For the text-containing cell, return its midpoint in (X, Y) coordinate format. 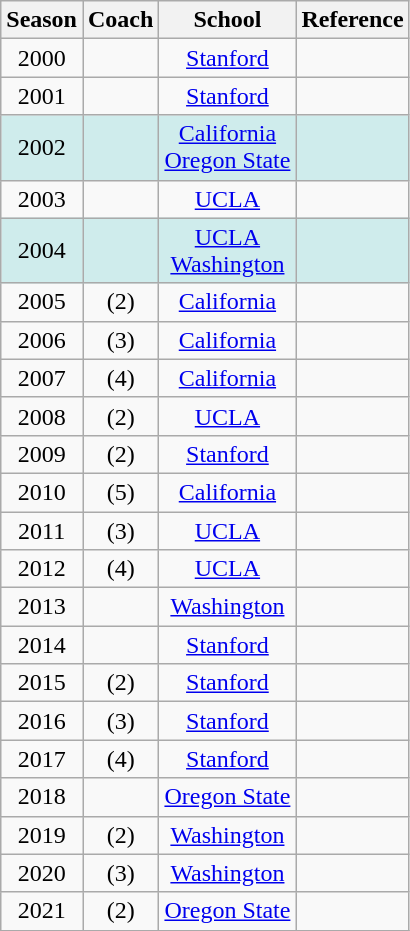
2017 (42, 759)
2008 (42, 416)
2004 (42, 250)
2013 (42, 607)
Reference (352, 20)
2001 (42, 96)
2000 (42, 58)
2012 (42, 569)
2020 (42, 873)
2010 (42, 492)
(5) (120, 492)
2002 (42, 148)
2014 (42, 645)
2011 (42, 531)
Coach (120, 20)
CaliforniaOregon State (228, 148)
2007 (42, 378)
2019 (42, 835)
2016 (42, 721)
2003 (42, 199)
School (228, 20)
2015 (42, 683)
UCLAWashington (228, 250)
2021 (42, 911)
2005 (42, 302)
Season (42, 20)
2018 (42, 797)
2006 (42, 340)
2009 (42, 454)
